Return [x, y] of the center of cell containing provided text 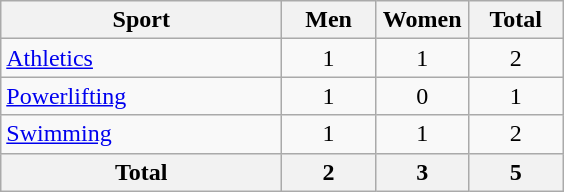
Athletics [142, 58]
Powerlifting [142, 96]
Swimming [142, 134]
Women [422, 20]
Men [329, 20]
0 [422, 96]
Sport [142, 20]
3 [422, 172]
5 [516, 172]
